Locate the cell with the specified text and output its (X, Y) center coordinate. 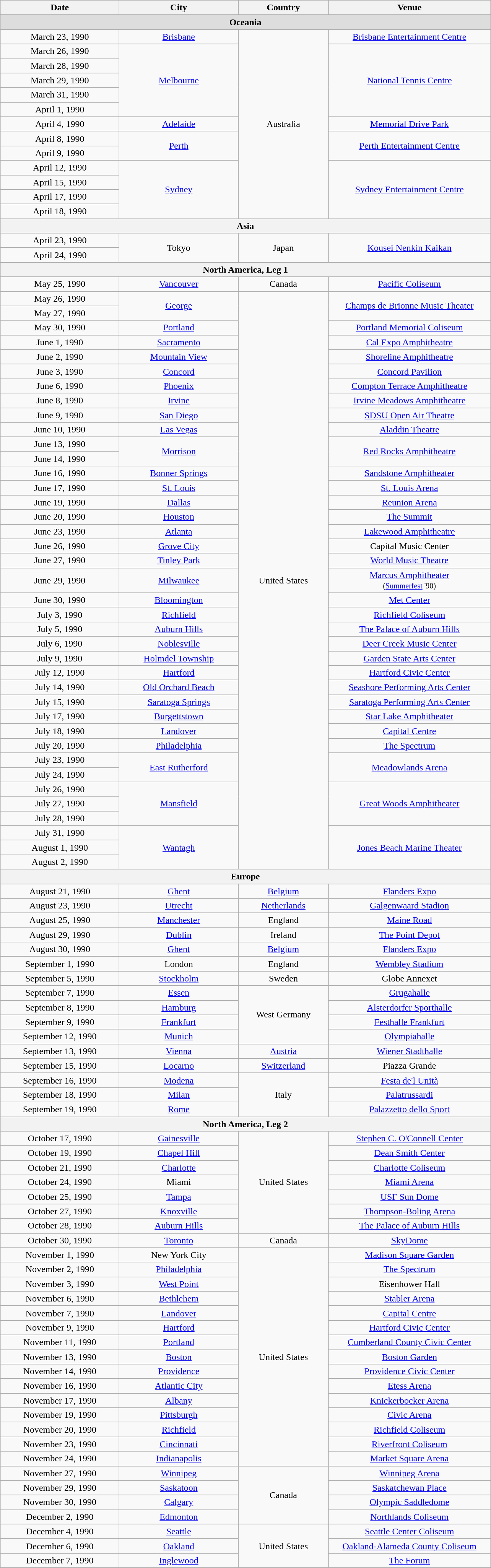
West Point (179, 1284)
Morrison (179, 452)
Marcus Amphitheater(Summerfest '90) (410, 580)
Stabler Arena (410, 1298)
Boston (179, 1357)
Netherlands (283, 906)
August 2, 1990 (60, 862)
Sandstone Amphitheater (410, 473)
Austria (283, 1051)
July 17, 1990 (60, 717)
Sweden (283, 978)
Met Center (410, 600)
Oceania (245, 22)
Essen (179, 993)
May 25, 1990 (60, 284)
Locarno (179, 1066)
November 16, 1990 (60, 1386)
Atlanta (179, 531)
July 27, 1990 (60, 804)
November 1, 1990 (60, 1255)
Utrecht (179, 906)
Deer Creek Music Center (410, 643)
July 26, 1990 (60, 789)
George (179, 306)
Indianapolis (179, 1459)
Australia (283, 124)
April 12, 1990 (60, 167)
July 20, 1990 (60, 746)
Portland Memorial Coliseum (410, 328)
Bethlehem (179, 1298)
Charlotte (179, 1168)
August 29, 1990 (60, 935)
Capital Music Center (410, 546)
July 9, 1990 (60, 658)
Hamburg (179, 1007)
May 30, 1990 (60, 328)
November 29, 1990 (60, 1488)
June 10, 1990 (60, 430)
April 24, 1990 (60, 255)
June 6, 1990 (60, 386)
Stephen C. O'Connell Center (410, 1139)
Grugahalle (410, 993)
Las Vegas (179, 430)
Cincinnati (179, 1444)
Mansfield (179, 804)
November 3, 1990 (60, 1284)
November 2, 1990 (60, 1269)
Holmdel Township (179, 658)
Providence (179, 1371)
Gainesville (179, 1139)
Lakewood Amphitheatre (410, 531)
April 18, 1990 (60, 211)
Star Lake Amphitheater (410, 717)
Vienna (179, 1051)
November 23, 1990 (60, 1444)
December 7, 1990 (60, 1560)
August 23, 1990 (60, 906)
The Point Depot (410, 935)
November 19, 1990 (60, 1415)
Chapel Hill (179, 1153)
Garden State Arts Center (410, 658)
July 31, 1990 (60, 833)
April 1, 1990 (60, 109)
Phoenix (179, 386)
Pittsburgh (179, 1415)
Globe Annexet (410, 978)
Saskatoon (179, 1488)
Winnipeg Arena (410, 1473)
Oakland-Alameda County Coliseum (410, 1546)
Champs de Brionne Music Theater (410, 306)
Festa de'l Unità (410, 1080)
Brisbane Entertainment Centre (410, 37)
Switzerland (283, 1066)
Inglewood (179, 1560)
Cal Expo Amphitheatre (410, 342)
Manchester (179, 920)
November 11, 1990 (60, 1342)
Shoreline Amphitheatre (410, 357)
September 15, 1990 (60, 1066)
July 3, 1990 (60, 614)
October 25, 1990 (60, 1197)
London (179, 964)
Date (60, 8)
Pacific Coliseum (410, 284)
June 27, 1990 (60, 561)
Alsterdorfer Sporthalle (410, 1007)
July 23, 1990 (60, 760)
September 19, 1990 (60, 1109)
Mountain View (179, 357)
Jones Beach Marine Theater (410, 847)
Boston Garden (410, 1357)
Toronto (179, 1240)
June 23, 1990 (60, 531)
October 21, 1990 (60, 1168)
Dallas (179, 502)
June 26, 1990 (60, 546)
Galgenwaard Stadion (410, 906)
March 29, 1990 (60, 80)
June 29, 1990 (60, 580)
June 8, 1990 (60, 400)
Red Rocks Amphitheatre (410, 452)
Winnipeg (179, 1473)
June 13, 1990 (60, 444)
Calgary (179, 1502)
September 1, 1990 (60, 964)
Knoxville (179, 1211)
Piazza Grande (410, 1066)
September 18, 1990 (60, 1095)
September 9, 1990 (60, 1022)
Melbourne (179, 80)
June 14, 1990 (60, 459)
October 27, 1990 (60, 1211)
November 27, 1990 (60, 1473)
Irvine (179, 400)
November 9, 1990 (60, 1328)
June 3, 1990 (60, 371)
Wiener Stadthalle (410, 1051)
Sydney (179, 189)
Country (283, 8)
Japan (283, 248)
October 28, 1990 (60, 1226)
Meadowlands Arena (410, 767)
July 12, 1990 (60, 673)
June 1, 1990 (60, 342)
Wembley Stadium (410, 964)
Houston (179, 517)
Northlands Coliseum (410, 1517)
Saratoga Performing Arts Center (410, 702)
Miami (179, 1182)
November 24, 1990 (60, 1459)
Festhalle Frankfurt (410, 1022)
Brisbane (179, 37)
World Music Theatre (410, 561)
June 17, 1990 (60, 488)
Dublin (179, 935)
September 16, 1990 (60, 1080)
Providence Civic Center (410, 1371)
November 17, 1990 (60, 1401)
Wantagh (179, 847)
May 26, 1990 (60, 299)
Reunion Arena (410, 502)
August 1, 1990 (60, 847)
North America, Leg 1 (245, 270)
March 31, 1990 (60, 95)
Noblesville (179, 643)
Seattle Center Coliseum (410, 1531)
Tokyo (179, 248)
April 15, 1990 (60, 182)
Knickerbocker Arena (410, 1401)
Olympiahalle (410, 1037)
December 4, 1990 (60, 1531)
Dean Smith Center (410, 1153)
Grove City (179, 546)
City (179, 8)
Civic Arena (410, 1415)
Saratoga Springs (179, 702)
St. Louis (179, 488)
Miami Arena (410, 1182)
USF Sun Dome (410, 1197)
West Germany (283, 1015)
November 30, 1990 (60, 1502)
Eisenhower Hall (410, 1284)
March 28, 1990 (60, 66)
Oakland (179, 1546)
April 17, 1990 (60, 197)
July 5, 1990 (60, 629)
April 9, 1990 (60, 153)
East Rutherford (179, 767)
October 30, 1990 (60, 1240)
November 6, 1990 (60, 1298)
July 15, 1990 (60, 702)
Olympic Saddledome (410, 1502)
Concord (179, 371)
Aladdin Theatre (410, 430)
October 17, 1990 (60, 1139)
April 23, 1990 (60, 240)
July 18, 1990 (60, 731)
July 28, 1990 (60, 818)
The Summit (410, 517)
Seashore Performing Arts Center (410, 687)
North America, Leg 2 (245, 1124)
Rome (179, 1109)
Kousei Nenkin Kaikan (410, 248)
Milwaukee (179, 580)
Irvine Meadows Amphitheatre (410, 400)
The Forum (410, 1560)
Tinley Park (179, 561)
Sydney Entertainment Centre (410, 189)
September 5, 1990 (60, 978)
Stockholm (179, 978)
June 20, 1990 (60, 517)
June 2, 1990 (60, 357)
National Tennis Centre (410, 80)
Vancouver (179, 284)
Munich (179, 1037)
Bloomington (179, 600)
Memorial Drive Park (410, 124)
Saskatchewan Place (410, 1488)
Edmonton (179, 1517)
Riverfront Coliseum (410, 1444)
December 2, 1990 (60, 1517)
November 20, 1990 (60, 1430)
St. Louis Arena (410, 488)
Modena (179, 1080)
Perth (179, 146)
Bonner Springs (179, 473)
Maine Road (410, 920)
Great Woods Amphitheater (410, 804)
Frankfurt (179, 1022)
Market Square Arena (410, 1459)
June 19, 1990 (60, 502)
San Diego (179, 415)
Concord Pavilion (410, 371)
July 6, 1990 (60, 643)
Tampa (179, 1197)
Charlotte Coliseum (410, 1168)
July 14, 1990 (60, 687)
August 25, 1990 (60, 920)
Albany (179, 1401)
May 27, 1990 (60, 313)
June 9, 1990 (60, 415)
Sacramento (179, 342)
September 8, 1990 (60, 1007)
August 21, 1990 (60, 891)
Milan (179, 1095)
July 24, 1990 (60, 775)
Burgettstown (179, 717)
October 19, 1990 (60, 1153)
Thompson-Boling Arena (410, 1211)
Old Orchard Beach (179, 687)
SkyDome (410, 1240)
June 30, 1990 (60, 600)
April 8, 1990 (60, 138)
October 24, 1990 (60, 1182)
April 4, 1990 (60, 124)
Etess Arena (410, 1386)
Cumberland County Civic Center (410, 1342)
November 7, 1990 (60, 1313)
Palatrussardi (410, 1095)
September 12, 1990 (60, 1037)
August 30, 1990 (60, 949)
September 7, 1990 (60, 993)
November 13, 1990 (60, 1357)
December 6, 1990 (60, 1546)
Madison Square Garden (410, 1255)
June 16, 1990 (60, 473)
March 26, 1990 (60, 51)
Italy (283, 1095)
Europe (245, 876)
Adelaide (179, 124)
September 13, 1990 (60, 1051)
Compton Terrace Amphitheatre (410, 386)
SDSU Open Air Theatre (410, 415)
Ireland (283, 935)
Venue (410, 8)
New York City (179, 1255)
Asia (245, 226)
Perth Entertainment Centre (410, 146)
March 23, 1990 (60, 37)
Seattle (179, 1531)
November 14, 1990 (60, 1371)
Palazzetto dello Sport (410, 1109)
Atlantic City (179, 1386)
